Pinpoint the cell where the given text exists, returning its [x, y] midpoint coordinate. 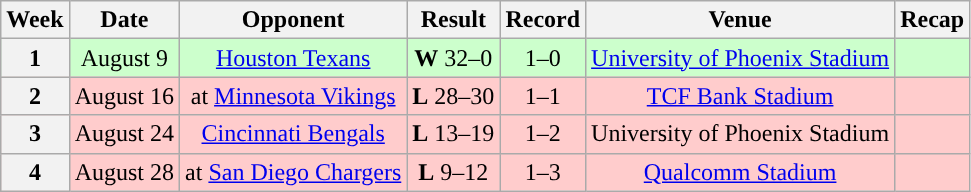
2 [35, 96]
Qualcomm Stadium [740, 172]
Week [35, 20]
August 24 [124, 134]
3 [35, 134]
L 28–30 [454, 96]
Result [454, 20]
Date [124, 20]
1–3 [543, 172]
L 13–19 [454, 134]
1–0 [543, 58]
Opponent [294, 20]
1–2 [543, 134]
at Minnesota Vikings [294, 96]
Recap [932, 20]
Houston Texans [294, 58]
1–1 [543, 96]
TCF Bank Stadium [740, 96]
Record [543, 20]
4 [35, 172]
1 [35, 58]
August 28 [124, 172]
Cincinnati Bengals [294, 134]
at San Diego Chargers [294, 172]
W 32–0 [454, 58]
Venue [740, 20]
August 9 [124, 58]
L 9–12 [454, 172]
August 16 [124, 96]
